Return (X, Y) of the center of cell containing provided text 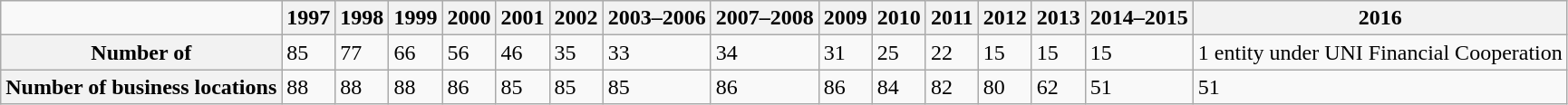
35 (576, 52)
1997 (308, 18)
34 (765, 52)
66 (415, 52)
2013 (1059, 18)
Number of (141, 52)
2001 (522, 18)
2007–2008 (765, 18)
22 (952, 52)
2002 (576, 18)
82 (952, 87)
80 (1004, 87)
2009 (845, 18)
56 (469, 52)
46 (522, 52)
2016 (1379, 18)
31 (845, 52)
1 entity under UNI Financial Cooperation (1379, 52)
2010 (899, 18)
1999 (415, 18)
2000 (469, 18)
2011 (952, 18)
2012 (1004, 18)
62 (1059, 87)
2014–2015 (1138, 18)
25 (899, 52)
33 (656, 52)
Number of business locations (141, 87)
84 (899, 87)
77 (363, 52)
1998 (363, 18)
2003–2006 (656, 18)
